Return the (X, Y) coordinate for the center point of the cell that contains the specified text.  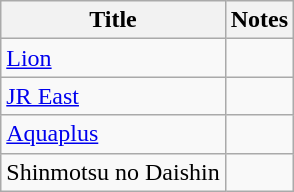
Notes (259, 20)
Lion (113, 58)
Aquaplus (113, 134)
Shinmotsu no Daishin (113, 172)
JR East (113, 96)
Title (113, 20)
